Scan for the cell matching the given text and deliver its [X, Y] coordinate at center. 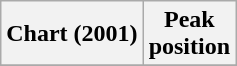
Chart (2001) [72, 34]
Peakposition [189, 34]
